Identify which cell holds the provided text, then report its [X, Y] central coordinate. 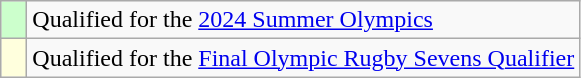
Qualified for the 2024 Summer Olympics [304, 20]
Qualified for the Final Olympic Rugby Sevens Qualifier [304, 58]
